Pinpoint the cell where the given text exists, returning its [X, Y] midpoint coordinate. 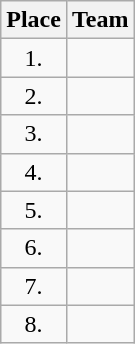
Place [34, 20]
1. [34, 58]
2. [34, 96]
5. [34, 210]
Team [100, 20]
3. [34, 134]
7. [34, 286]
6. [34, 248]
8. [34, 324]
4. [34, 172]
